Search for the cell housing the specified text and yield its (x, y) center coordinate. 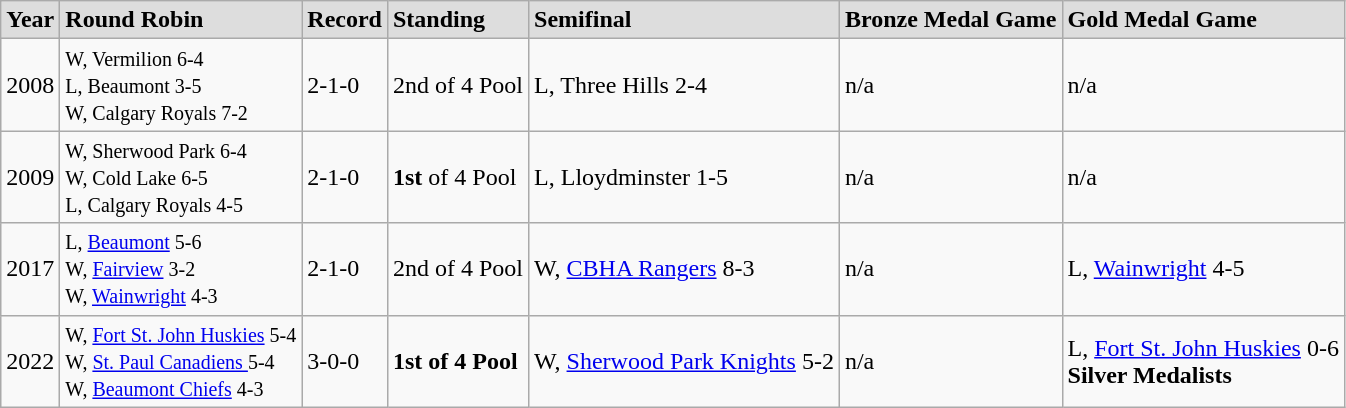
L, Wainwright 4-5 (1203, 269)
Gold Medal Game (1203, 20)
W, Vermilion 6-4L, Beaumont 3-5W, Calgary Royals 7-2 (181, 85)
3-0-0 (345, 361)
Year (30, 20)
L, Three Hills 2-4 (684, 85)
Record (345, 20)
L, Lloydminster 1-5 (684, 177)
L, Fort St. John Huskies 0-6Silver Medalists (1203, 361)
2008 (30, 85)
Standing (458, 20)
W, Sherwood Park Knights 5-2 (684, 361)
W, Sherwood Park 6-4W, Cold Lake 6-5L, Calgary Royals 4-5 (181, 177)
2022 (30, 361)
2009 (30, 177)
Round Robin (181, 20)
Semifinal (684, 20)
L, Beaumont 5-6W, Fairview 3-2W, Wainwright 4-3 (181, 269)
W, Fort St. John Huskies 5-4W, St. Paul Canadiens 5-4W, Beaumont Chiefs 4-3 (181, 361)
Bronze Medal Game (950, 20)
W, CBHA Rangers 8-3 (684, 269)
2017 (30, 269)
